For the text-containing cell, return its midpoint in [X, Y] coordinate format. 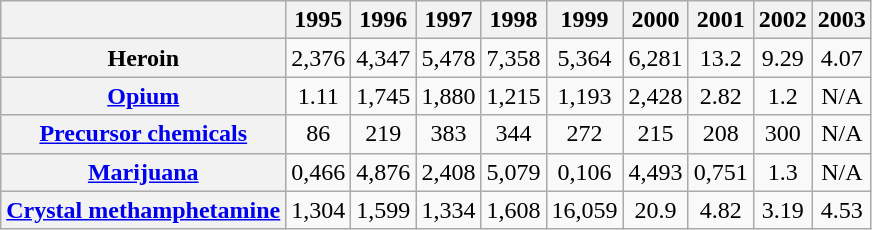
5,478 [448, 58]
1,334 [448, 210]
86 [318, 134]
2,408 [448, 172]
1,608 [514, 210]
2000 [656, 20]
2,376 [318, 58]
0,106 [584, 172]
5,364 [584, 58]
383 [448, 134]
4,876 [384, 172]
6,281 [656, 58]
20.9 [656, 210]
344 [514, 134]
9.29 [782, 58]
1.3 [782, 172]
0,466 [318, 172]
5,079 [514, 172]
2001 [720, 20]
300 [782, 134]
Marijuana [144, 172]
2.82 [720, 96]
208 [720, 134]
Crystal methamphetamine [144, 210]
1999 [584, 20]
7,358 [514, 58]
1,880 [448, 96]
1.2 [782, 96]
4,347 [384, 58]
4.53 [842, 210]
13.2 [720, 58]
0,751 [720, 172]
1.11 [318, 96]
1,215 [514, 96]
215 [656, 134]
1998 [514, 20]
1,304 [318, 210]
Precursor chemicals [144, 134]
1995 [318, 20]
3.19 [782, 210]
1996 [384, 20]
272 [584, 134]
1,193 [584, 96]
16,059 [584, 210]
1,745 [384, 96]
4.82 [720, 210]
Opium [144, 96]
1,599 [384, 210]
4.07 [842, 58]
219 [384, 134]
2003 [842, 20]
4,493 [656, 172]
2002 [782, 20]
Heroin [144, 58]
1997 [448, 20]
2,428 [656, 96]
